From the cell containing the given text, extract its center point as [x, y] coordinate. 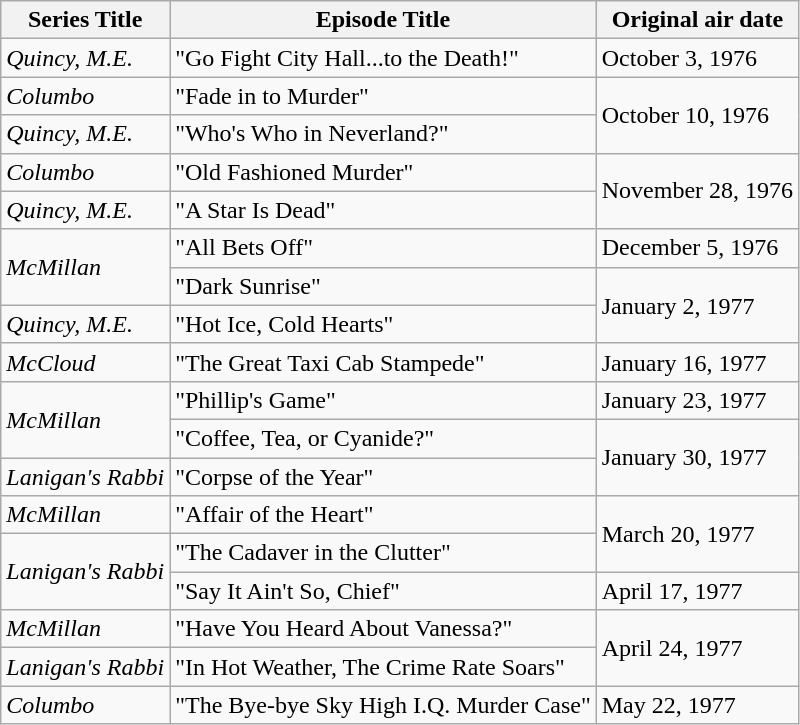
"The Great Taxi Cab Stampede" [384, 362]
October 3, 1976 [697, 58]
Series Title [86, 20]
"Old Fashioned Murder" [384, 172]
"Affair of the Heart" [384, 515]
Episode Title [384, 20]
March 20, 1977 [697, 534]
"All Bets Off" [384, 248]
"Hot Ice, Cold Hearts" [384, 324]
November 28, 1976 [697, 191]
"In Hot Weather, The Crime Rate Soars" [384, 667]
"Have You Heard About Vanessa?" [384, 629]
May 22, 1977 [697, 705]
McCloud [86, 362]
"Go Fight City Hall...to the Death!" [384, 58]
"A Star Is Dead" [384, 210]
January 16, 1977 [697, 362]
January 23, 1977 [697, 400]
December 5, 1976 [697, 248]
"Coffee, Tea, or Cyanide?" [384, 438]
April 24, 1977 [697, 648]
April 17, 1977 [697, 591]
"Dark Sunrise" [384, 286]
"Corpse of the Year" [384, 477]
"Who's Who in Neverland?" [384, 134]
"Say It Ain't So, Chief" [384, 591]
Original air date [697, 20]
"The Bye-bye Sky High I.Q. Murder Case" [384, 705]
January 30, 1977 [697, 457]
January 2, 1977 [697, 305]
"Phillip's Game" [384, 400]
"Fade in to Murder" [384, 96]
October 10, 1976 [697, 115]
"The Cadaver in the Clutter" [384, 553]
